Capture the cell that displays the provided text and extract its (X, Y) central coordinate. 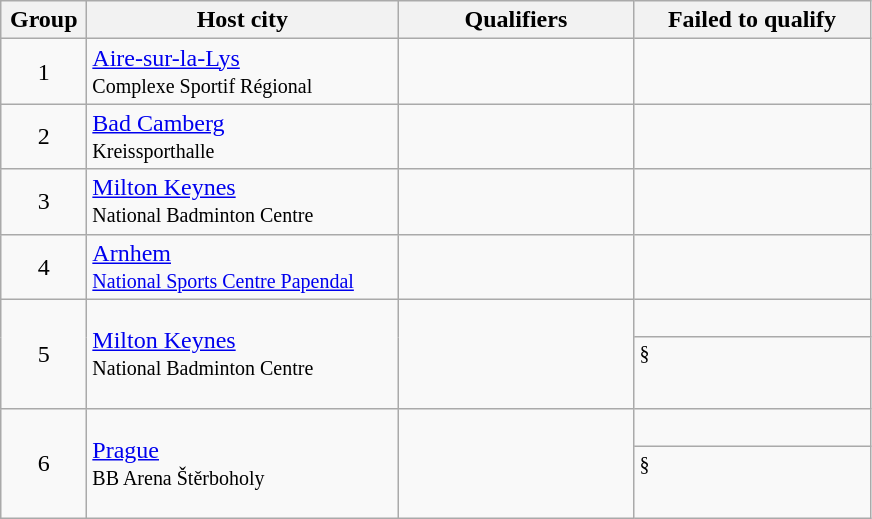
Aire-sur-la-LysComplexe Sportif Régional (242, 72)
PragueBB Arena Štěrboholy (242, 464)
6 (44, 464)
2 (44, 136)
4 (44, 266)
Bad CambergKreissporthalle (242, 136)
ArnhemNational Sports Centre Papendal (242, 266)
5 (44, 354)
Group (44, 20)
3 (44, 202)
Qualifiers (516, 20)
Failed to qualify (752, 20)
Host city (242, 20)
1 (44, 72)
